Output the (x, y) coordinate of the center of the cell containing the given text.  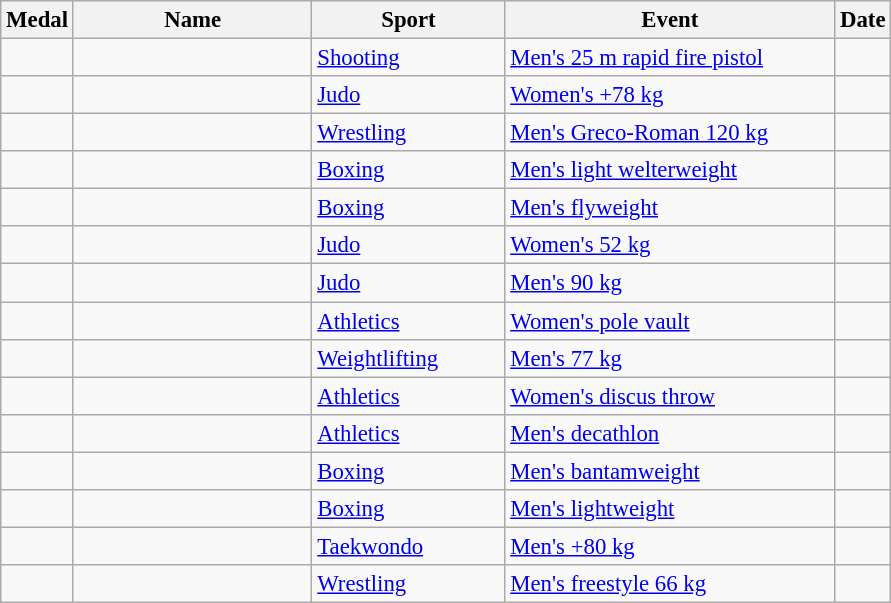
Event (670, 20)
Men's 90 kg (670, 283)
Men's +80 kg (670, 546)
Men's Greco-Roman 120 kg (670, 133)
Women's discus throw (670, 396)
Men's decathlon (670, 433)
Weightlifting (408, 358)
Medal (38, 20)
Sport (408, 20)
Date (863, 20)
Men's lightweight (670, 509)
Men's light welterweight (670, 170)
Men's 77 kg (670, 358)
Taekwondo (408, 546)
Men's bantamweight (670, 471)
Name (192, 20)
Women's pole vault (670, 321)
Men's freestyle 66 kg (670, 584)
Women's 52 kg (670, 245)
Women's +78 kg (670, 95)
Men's flyweight (670, 208)
Men's 25 m rapid fire pistol (670, 58)
Shooting (408, 58)
